Identify which cell holds the provided text, then report its (x, y) central coordinate. 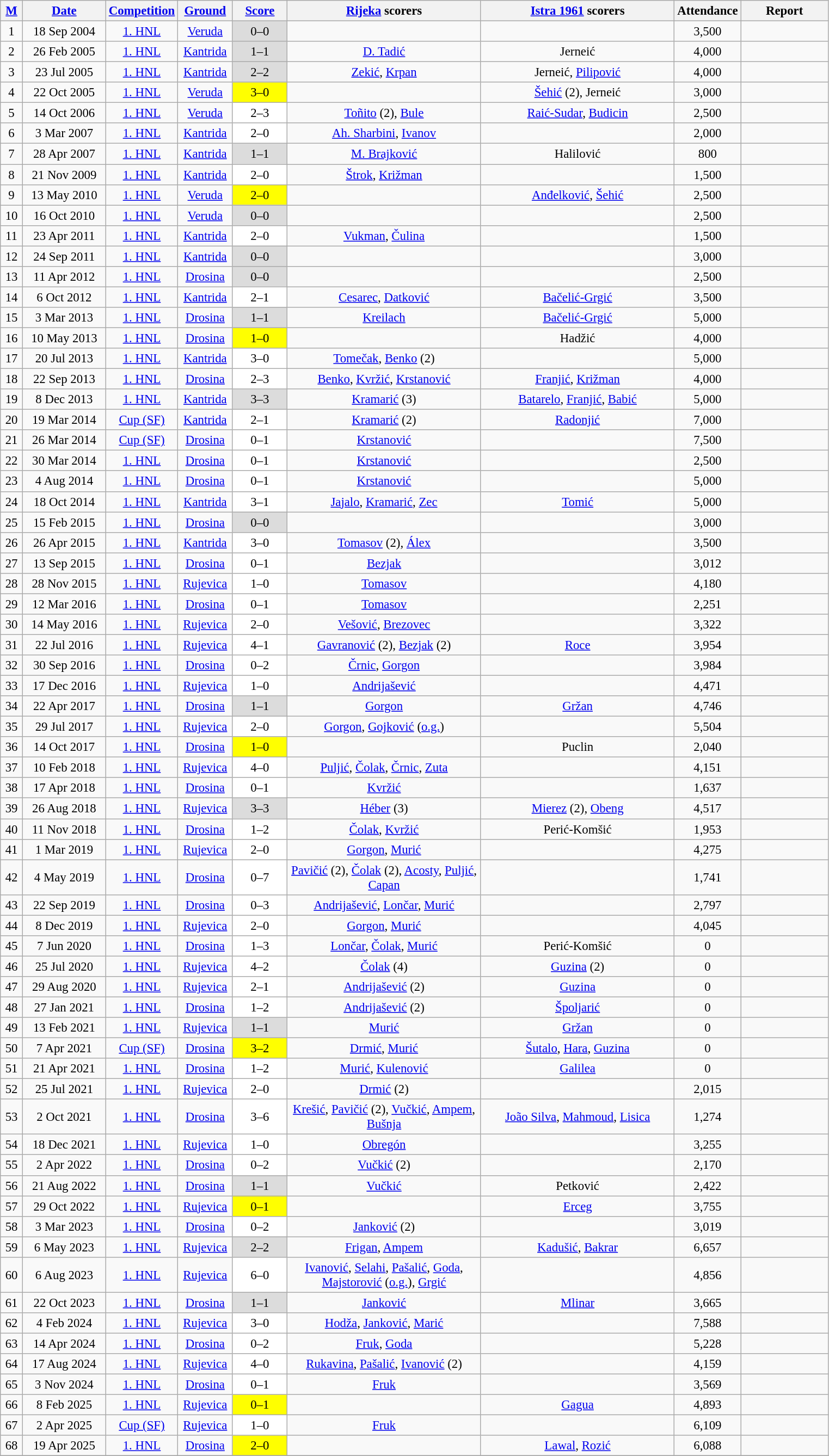
57 (12, 1206)
Lončar, Čolak, Murić (384, 946)
Batarelo, Franjić, Babić (578, 399)
2,000 (708, 133)
21 Nov 2009 (64, 175)
40 (12, 829)
Fruk, Goda (384, 1343)
38 (12, 788)
24 Sep 2011 (64, 256)
31 (12, 645)
Tomić (578, 502)
Murić, Kulenović (384, 1069)
12 (12, 256)
4 Feb 2024 (64, 1323)
Andrijašević (384, 686)
22 Oct 2005 (64, 92)
Tomasov (2), Álex (384, 542)
1–3 (260, 946)
4 Aug 2014 (64, 482)
Frigan, Ampem (384, 1247)
Istra 1961 scorers (578, 11)
23 (12, 482)
3 Mar 2013 (64, 318)
19 (12, 399)
26 Mar 2014 (64, 440)
3–6 (260, 1116)
Kramarić (2) (384, 420)
Lawal, Rozić (578, 1446)
4,045 (708, 926)
10 (12, 215)
56 (12, 1186)
8 Feb 2025 (64, 1405)
6 Oct 2012 (64, 297)
Andrijašević, Lončar, Murić (384, 905)
2,422 (708, 1186)
54 (12, 1145)
Héber (3) (384, 809)
Jerneić, Pilipović (578, 72)
47 (12, 987)
Vučkić (2) (384, 1165)
52 (12, 1089)
800 (708, 154)
Petković (578, 1186)
6–0 (260, 1275)
M. Brajković (384, 154)
Anđelković, Šehić (578, 195)
61 (12, 1303)
Drmić (2) (384, 1089)
Šutalo, Hara, Guzina (578, 1048)
7,500 (708, 440)
28 (12, 584)
39 (12, 809)
3 Mar 2007 (64, 133)
25 Jul 2020 (64, 966)
14 May 2016 (64, 625)
11 Nov 2018 (64, 829)
Mierez (2), Obeng (578, 809)
32 (12, 665)
Attendance (708, 11)
Competition (142, 11)
Franjić, Križman (578, 379)
8 (12, 175)
Pavičić (2), Čolak (2), Acosty, Puljić, Capan (384, 877)
23 Jul 2005 (64, 72)
7 Apr 2021 (64, 1048)
19 Apr 2025 (64, 1446)
13 Sep 2015 (64, 563)
14 Oct 2006 (64, 113)
Ivanović, Selahi, Pašalić, Goda, Majstorović (o.g.), Grgić (384, 1275)
22 Jul 2016 (64, 645)
16 Oct 2010 (64, 215)
29 Oct 2022 (64, 1206)
22 (12, 461)
26 Aug 2018 (64, 809)
6,657 (708, 1247)
14 Apr 2024 (64, 1343)
59 (12, 1247)
Murić (384, 1028)
41 (12, 849)
Janković (2) (384, 1226)
Črnic, Gorgon (384, 665)
M (12, 11)
18 Oct 2014 (64, 502)
Jajalo, Kramarić, Zec (384, 502)
3,255 (708, 1145)
14 (12, 297)
2 Oct 2021 (64, 1116)
3 Mar 2023 (64, 1226)
2,251 (708, 604)
Krešić, Pavičić (2), Vučkić, Ampem, Bušnja (384, 1116)
29 Aug 2020 (64, 987)
43 (12, 905)
68 (12, 1446)
35 (12, 727)
21 Aug 2022 (64, 1186)
17 Apr 2018 (64, 788)
1 Mar 2019 (64, 849)
Vukman, Čulina (384, 236)
Vešović, Brezovec (384, 625)
58 (12, 1226)
17 Aug 2024 (64, 1364)
3,954 (708, 645)
25 Jul 2021 (64, 1089)
65 (12, 1385)
4,517 (708, 809)
3,665 (708, 1303)
26 Apr 2015 (64, 542)
30 (12, 625)
4,746 (708, 706)
Čolak, Kvržić (384, 829)
16 (12, 338)
22 Sep 2013 (64, 379)
Ground (206, 11)
26 Feb 2005 (64, 52)
14 Oct 2017 (64, 747)
6 May 2023 (64, 1247)
Score (260, 11)
20 (12, 420)
29 Jul 2017 (64, 727)
7,588 (708, 1323)
26 (12, 542)
Cesarec, Datković (384, 297)
Raić-Sudar, Budicin (578, 113)
Gagua (578, 1405)
7 Jun 2020 (64, 946)
18 Dec 2021 (64, 1145)
53 (12, 1116)
2 (12, 52)
Guzina (578, 987)
10 Feb 2018 (64, 768)
4,180 (708, 584)
Erceg (578, 1206)
13 May 2010 (64, 195)
Roce (578, 645)
9 (12, 195)
66 (12, 1405)
11 Apr 2012 (64, 277)
4–2 (260, 966)
33 (12, 686)
46 (12, 966)
D. Tadić (384, 52)
4,856 (708, 1275)
Rukavina, Pašalić, Ivanović (2) (384, 1364)
17 Dec 2016 (64, 686)
1,741 (708, 877)
19 Mar 2014 (64, 420)
36 (12, 747)
4 (12, 92)
23 Apr 2011 (64, 236)
51 (12, 1069)
2,797 (708, 905)
27 Jan 2021 (64, 1007)
7,000 (708, 420)
Šehić (2), Jerneić (578, 92)
Galilea (578, 1069)
4,151 (708, 768)
1,953 (708, 829)
Jerneić (578, 52)
4,159 (708, 1364)
Ah. Sharbini, Ivanov (384, 133)
8 Dec 2013 (64, 399)
Kreilach (384, 318)
34 (12, 706)
João Silva, Mahmoud, Lisica (578, 1116)
22 Sep 2019 (64, 905)
3–1 (260, 502)
62 (12, 1323)
Rijeka scorers (384, 11)
21 Apr 2021 (64, 1069)
Kramarić (3) (384, 399)
4 May 2019 (64, 877)
44 (12, 926)
49 (12, 1028)
7 (12, 154)
60 (12, 1275)
Toñito (2), Bule (384, 113)
11 (12, 236)
67 (12, 1426)
6 Aug 2023 (64, 1275)
Bezjak (384, 563)
Štrok, Križman (384, 175)
Zekić, Krpan (384, 72)
Halilović (578, 154)
Drmić, Murić (384, 1048)
8 Dec 2019 (64, 926)
Kvržić (384, 788)
Gorgon, Gojković (o.g.) (384, 727)
Tomečak, Benko (2) (384, 359)
22 Apr 2017 (64, 706)
45 (12, 946)
5,228 (708, 1343)
Benko, Kvržić, Krstanović (384, 379)
3,569 (708, 1385)
28 Apr 2007 (64, 154)
6 (12, 133)
6,088 (708, 1446)
10 May 2013 (64, 338)
25 (12, 522)
5,504 (708, 727)
42 (12, 877)
30 Mar 2014 (64, 461)
5 (12, 113)
Hadžić (578, 338)
63 (12, 1343)
29 (12, 604)
Puclin (578, 747)
37 (12, 768)
6,109 (708, 1426)
15 Feb 2015 (64, 522)
3,019 (708, 1226)
2,040 (708, 747)
55 (12, 1165)
Radonjić (578, 420)
3 Nov 2024 (64, 1385)
1 (12, 32)
15 (12, 318)
13 Feb 2021 (64, 1028)
0–3 (260, 905)
Puljić, Čolak, Črnic, Zuta (384, 768)
4,471 (708, 686)
1,637 (708, 788)
Date (64, 11)
4,893 (708, 1405)
18 Sep 2004 (64, 32)
3,322 (708, 625)
Čolak (4) (384, 966)
Obregón (384, 1145)
Gavranović (2), Bezjak (2) (384, 645)
20 Jul 2013 (64, 359)
2 Apr 2022 (64, 1165)
Hodža, Janković, Marić (384, 1323)
3,984 (708, 665)
2,170 (708, 1165)
3 (12, 72)
64 (12, 1364)
18 (12, 379)
3–2 (260, 1048)
Mlinar (578, 1303)
Guzina (2) (578, 966)
3,012 (708, 563)
27 (12, 563)
12 Mar 2016 (64, 604)
17 (12, 359)
Janković (384, 1303)
Report (785, 11)
21 (12, 440)
Gorgon (384, 706)
Kadušić, Bakrar (578, 1247)
48 (12, 1007)
24 (12, 502)
13 (12, 277)
0–7 (260, 877)
3,755 (708, 1206)
22 Oct 2023 (64, 1303)
1,274 (708, 1116)
4–1 (260, 645)
50 (12, 1048)
28 Nov 2015 (64, 584)
Špoljarić (578, 1007)
30 Sep 2016 (64, 665)
2,015 (708, 1089)
Vučkić (384, 1186)
4,275 (708, 849)
2 Apr 2025 (64, 1426)
